Locate the cell with the specified text and output its [X, Y] center coordinate. 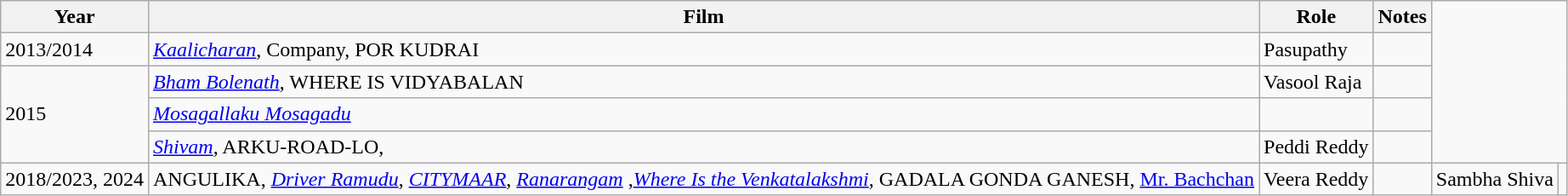
Peddi Reddy [1316, 147]
Vasool Raja [1316, 82]
2015 [75, 114]
Mosagallaku Mosagadu [703, 114]
Year [75, 17]
2018/2023, 2024 [75, 179]
Shivam, ARKU-ROAD-LO, [703, 147]
Bham Bolenath, WHERE IS VIDYABALAN [703, 82]
Veera Reddy [1316, 179]
Kaalicharan, Company, POR KUDRAI [703, 49]
2013/2014 [75, 49]
Notes [1402, 17]
Film [703, 17]
Pasupathy [1316, 49]
Role [1316, 17]
ANGULIKA, Driver Ramudu, CITYMAAR, Ranarangam ,Where Is the Venkatalakshmi, GADALA GONDA GANESH, Mr. Bachchan [703, 179]
Sambha Shiva [1495, 179]
